Search for the cell housing the specified text and yield its (x, y) center coordinate. 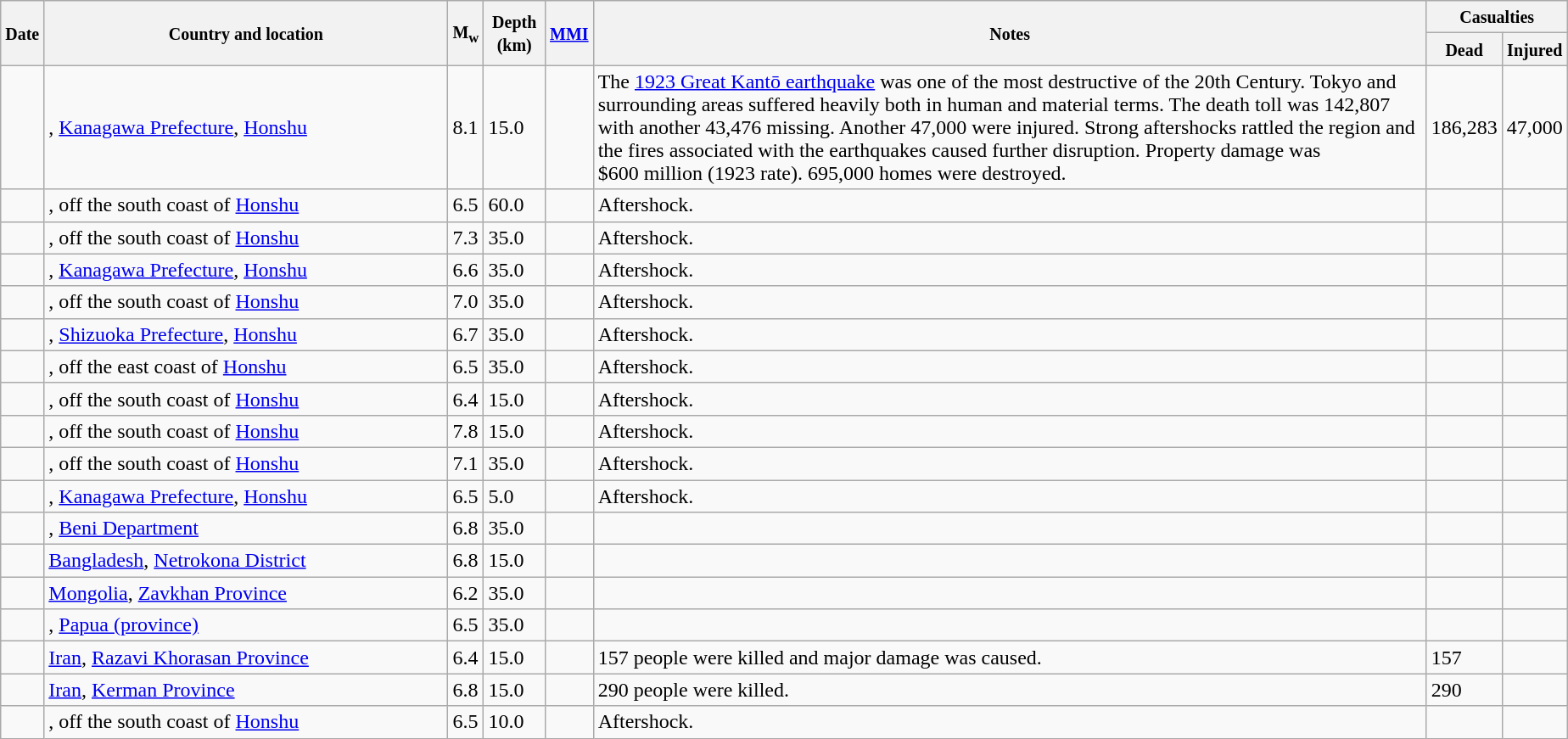
Casualties (1497, 17)
Iran, Kerman Province (246, 690)
Iran, Razavi Khorasan Province (246, 658)
186,283 (1464, 127)
157 people were killed and major damage was caused. (1010, 658)
7.0 (466, 302)
Notes (1010, 33)
47,000 (1534, 127)
Dead (1464, 49)
7.1 (466, 463)
7.3 (466, 238)
157 (1464, 658)
6.6 (466, 270)
10.0 (514, 722)
, Papua (province) (246, 625)
6.2 (466, 593)
Bangladesh, Netrokona District (246, 561)
7.8 (466, 431)
MMI (570, 33)
, Beni Department (246, 529)
6.7 (466, 334)
Mw (466, 33)
, off the east coast of Honshu (246, 367)
5.0 (514, 496)
Country and location (246, 33)
, Shizuoka Prefecture, Honshu (246, 334)
60.0 (514, 205)
Date (22, 33)
290 people were killed. (1010, 690)
Depth (km) (514, 33)
290 (1464, 690)
Mongolia, Zavkhan Province (246, 593)
Injured (1534, 49)
8.1 (466, 127)
